Pinpoint the cell where the given text exists, returning its (x, y) midpoint coordinate. 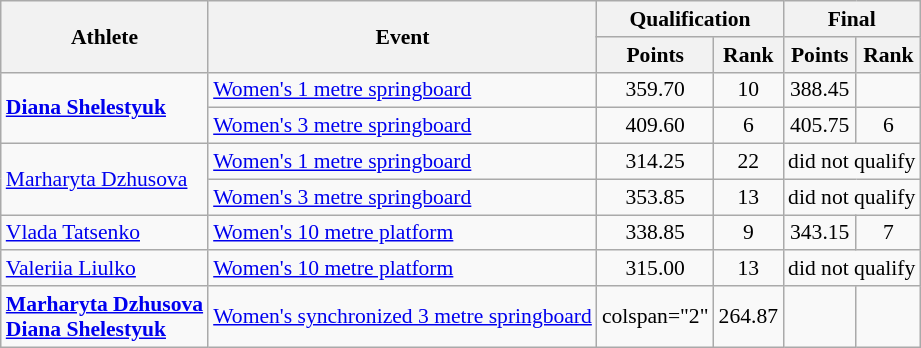
Final (852, 19)
Diana Shelestyuk (104, 108)
colspan="2" (656, 316)
Vlada Tatsenko (104, 233)
Qualification (690, 19)
314.25 (656, 162)
405.75 (820, 126)
353.85 (656, 197)
22 (748, 162)
Valeriia Liulko (104, 269)
Marharyta DzhusovaDiana Shelestyuk (104, 316)
Event (402, 36)
10 (748, 90)
338.85 (656, 233)
264.87 (748, 316)
315.00 (656, 269)
Athlete (104, 36)
343.15 (820, 233)
9 (748, 233)
409.60 (656, 126)
Women's synchronized 3 metre springboard (402, 316)
Marharyta Dzhusova (104, 180)
359.70 (656, 90)
388.45 (820, 90)
7 (888, 233)
